Determine the (x, y) coordinate at the center of the cell enclosing the given text.  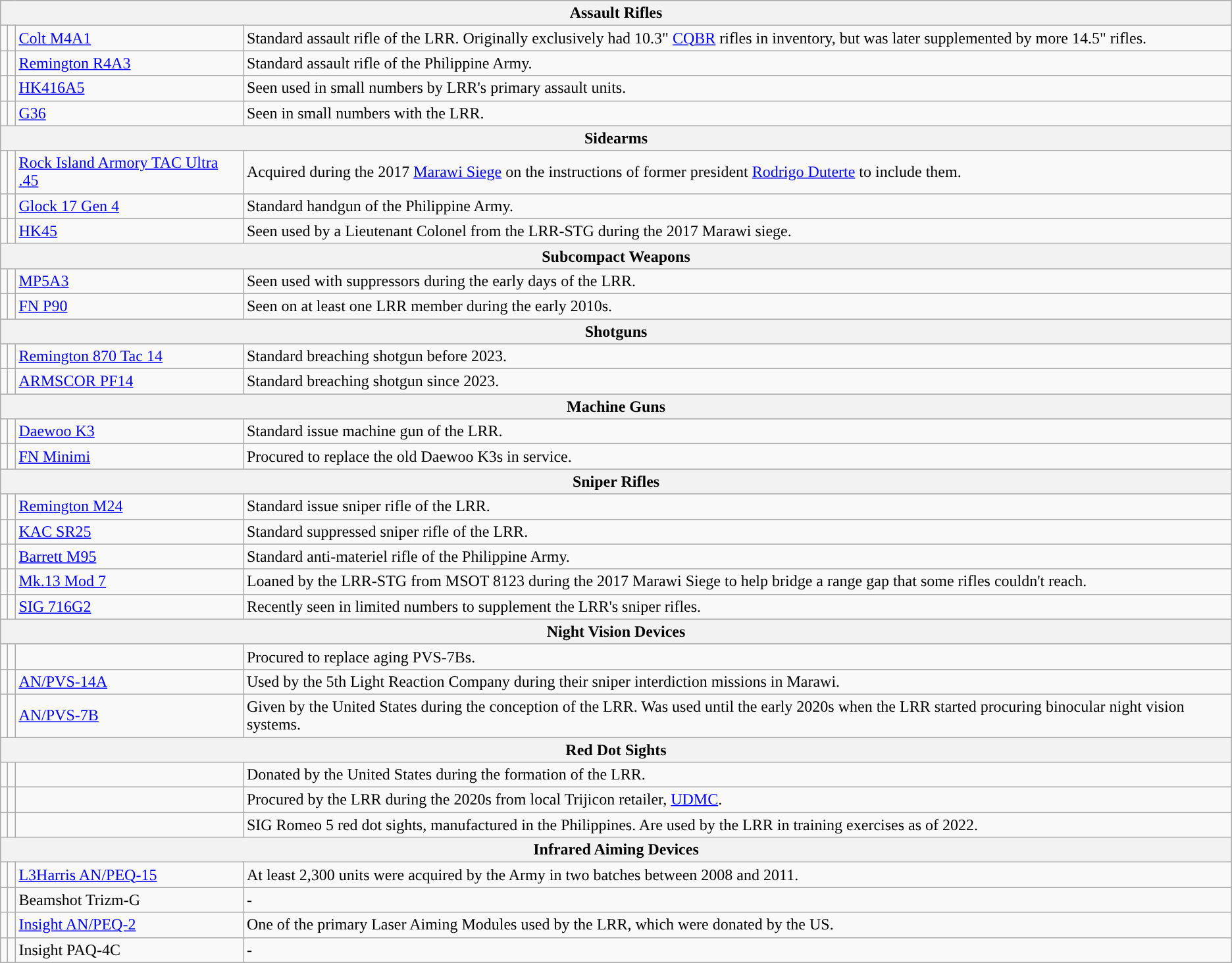
G36 (129, 113)
Standard breaching shotgun since 2023. (737, 382)
Colt M4A1 (129, 38)
Infrared Aiming Devices (616, 850)
Sniper Rifles (616, 481)
AN/PVS-7B (129, 716)
Procured by the LRR during the 2020s from local Trijicon retailer, UDMC. (737, 800)
Shotguns (616, 331)
FN P90 (129, 306)
At least 2,300 units were acquired by the Army in two batches between 2008 and 2011. (737, 875)
Machine Guns (616, 407)
Donated by the United States during the formation of the LRR. (737, 775)
Seen used in small numbers by LRR's primary assault units. (737, 88)
Seen used with suppressors during the early days of the LRR. (737, 281)
ARMSCOR PF14 (129, 382)
Standard anti-materiel rifle of the Philippine Army. (737, 556)
Mk.13 Mod 7 (129, 581)
Barrett M95 (129, 556)
Standard breaching shotgun before 2023. (737, 357)
Procured to replace the old Daewoo K3s in service. (737, 457)
Remington R4A3 (129, 63)
Daewoo K3 (129, 432)
Standard issue machine gun of the LRR. (737, 432)
Subcompact Weapons (616, 256)
HK416A5 (129, 88)
HK45 (129, 231)
Remington 870 Tac 14 (129, 357)
Seen on at least one LRR member during the early 2010s. (737, 306)
FN Minimi (129, 457)
SIG 716G2 (129, 606)
Assault Rifles (616, 13)
Beamshot Trizm-G (129, 900)
Red Dot Sights (616, 749)
Seen in small numbers with the LRR. (737, 113)
Rock Island Armory TAC Ultra .45 (129, 172)
L3Harris AN/PEQ-15 (129, 875)
Standard assault rifle of the LRR. Originally exclusively had 10.3" CQBR rifles in inventory, but was later supplemented by more 14.5" rifles. (737, 38)
Standard issue sniper rifle of the LRR. (737, 506)
Insight PAQ-4C (129, 950)
Sidearms (616, 138)
MP5A3 (129, 281)
Insight AN/PEQ-2 (129, 925)
Procured to replace aging PVS-7Bs. (737, 656)
Glock 17 Gen 4 (129, 206)
AN/PVS-14A (129, 681)
Used by the 5th Light Reaction Company during their sniper interdiction missions in Marawi. (737, 681)
Night Vision Devices (616, 631)
Acquired during the 2017 Marawi Siege on the instructions of former president Rodrigo Duterte to include them. (737, 172)
Standard assault rifle of the Philippine Army. (737, 63)
Standard handgun of the Philippine Army. (737, 206)
Loaned by the LRR-STG from MSOT 8123 during the 2017 Marawi Siege to help bridge a range gap that some rifles couldn't reach. (737, 581)
Standard suppressed sniper rifle of the LRR. (737, 531)
Remington M24 (129, 506)
SIG Romeo 5 red dot sights, manufactured in the Philippines. Are used by the LRR in training exercises as of 2022. (737, 825)
KAC SR25 (129, 531)
One of the primary Laser Aiming Modules used by the LRR, which were donated by the US. (737, 925)
Recently seen in limited numbers to supplement the LRR's sniper rifles. (737, 606)
Seen used by a Lieutenant Colonel from the LRR-STG during the 2017 Marawi siege. (737, 231)
